Return (x, y) of the center of cell containing provided text 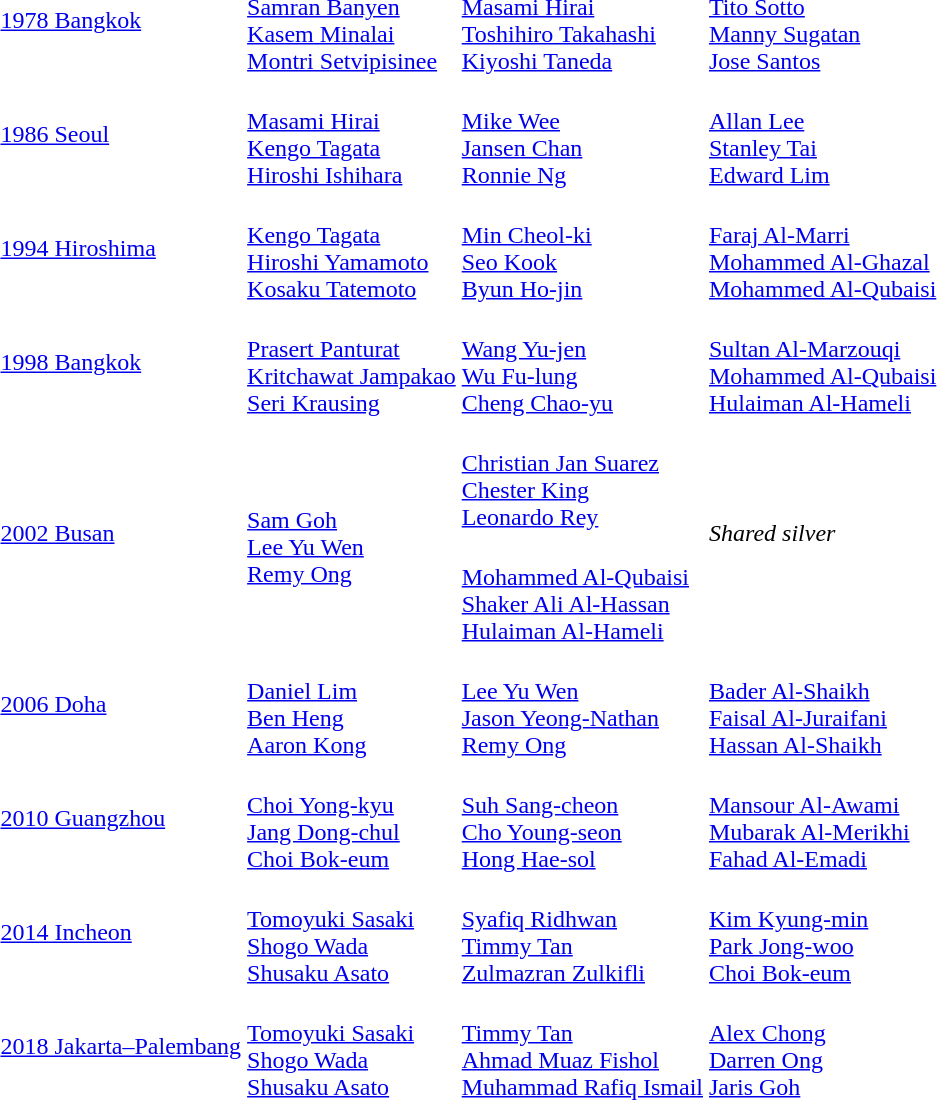
Mike WeeJansen ChanRonnie Ng (582, 134)
Min Cheol-kiSeo KookByun Ho-jin (582, 248)
Kengo TagataHiroshi YamamotoKosaku Tatemoto (352, 248)
Sultan Al-MarzouqiMohammed Al-QubaisiHulaiman Al-Hameli (822, 362)
Suh Sang-cheonCho Young-seonHong Hae-sol (582, 818)
Prasert PanturatKritchawat JampakaoSeri Krausing (352, 362)
Syafiq RidhwanTimmy TanZulmazran Zulkifli (582, 932)
Mansour Al-AwamiMubarak Al-MerikhiFahad Al-Emadi (822, 818)
Masami HiraiKengo TagataHiroshi Ishihara (352, 134)
Christian Jan SuarezChester KingLeonardo Rey (582, 476)
Wang Yu-jenWu Fu-lungCheng Chao-yu (582, 362)
Allan LeeStanley TaiEdward Lim (822, 134)
Daniel LimBen HengAaron Kong (352, 704)
Mohammed Al-QubaisiShaker Ali Al-HassanHulaiman Al-Hameli (582, 590)
Shared silver (822, 534)
Choi Yong-kyuJang Dong-chulChoi Bok-eum (352, 818)
Tomoyuki SasakiShogo WadaShusaku Asato (352, 932)
Sam GohLee Yu WenRemy Ong (352, 534)
Faraj Al-MarriMohammed Al-GhazalMohammed Al-Qubaisi (822, 248)
Lee Yu WenJason Yeong-NathanRemy Ong (582, 704)
Kim Kyung-minPark Jong-wooChoi Bok-eum (822, 932)
Bader Al-ShaikhFaisal Al-JuraifaniHassan Al-Shaikh (822, 704)
